Output the (X, Y) coordinate of the center of the cell containing the given text.  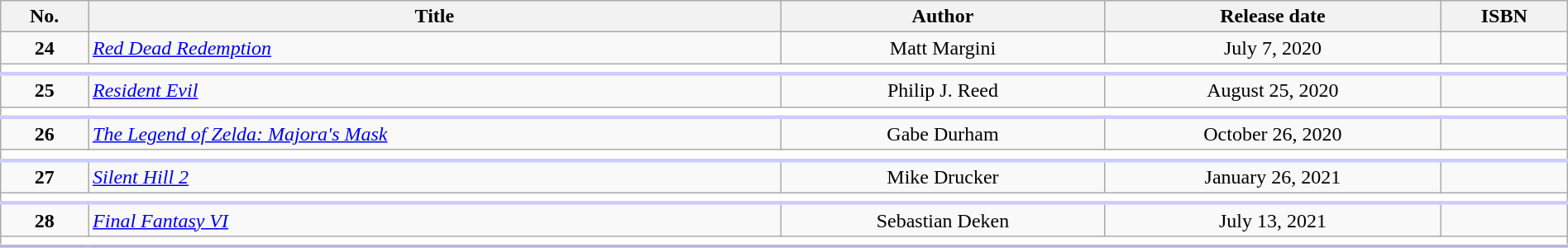
Sebastian Deken (943, 220)
Matt Margini (943, 48)
Resident Evil (435, 90)
January 26, 2021 (1274, 177)
Mike Drucker (943, 177)
Author (943, 17)
27 (45, 177)
Release date (1274, 17)
October 26, 2020 (1274, 134)
25 (45, 90)
July 7, 2020 (1274, 48)
Silent Hill 2 (435, 177)
Final Fantasy VI (435, 220)
August 25, 2020 (1274, 90)
July 13, 2021 (1274, 220)
The Legend of Zelda: Majora's Mask (435, 134)
Red Dead Redemption (435, 48)
26 (45, 134)
ISBN (1503, 17)
Philip J. Reed (943, 90)
28 (45, 220)
No. (45, 17)
24 (45, 48)
Gabe Durham (943, 134)
Title (435, 17)
